Return [x, y] of the center of cell containing provided text 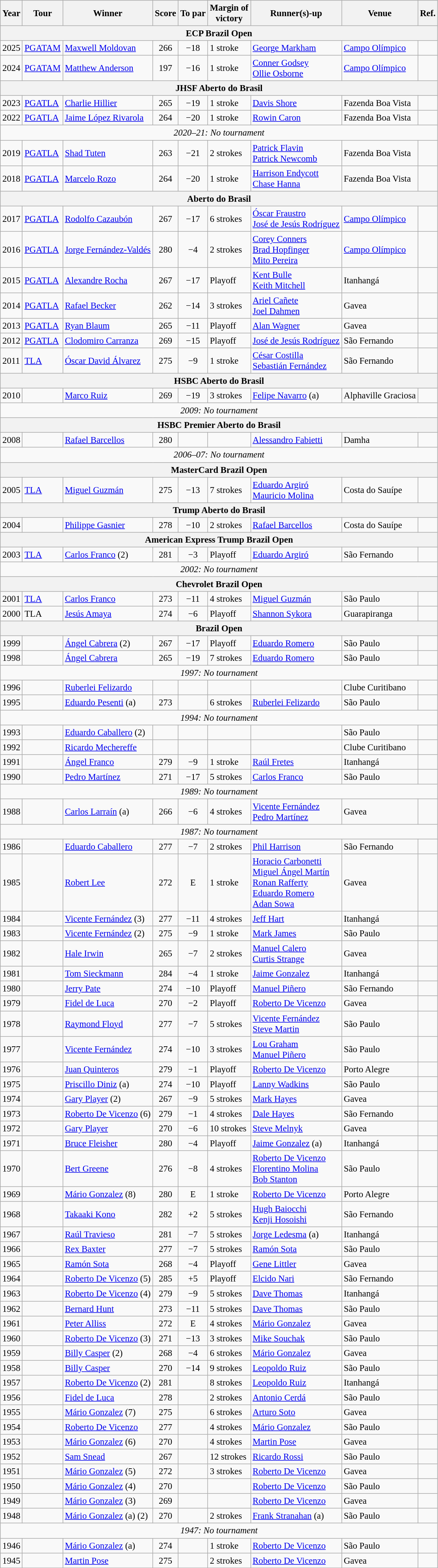
Óscar Fraustro José de Jesús Rodríguez [296, 218]
1946 [11, 1546]
1969 [11, 1194]
Vicente Fernández [108, 1049]
Aberto do Brasil [219, 199]
Dale Hayes [296, 1114]
1983 [11, 934]
1961 [11, 1323]
+2 [193, 1215]
Vicente Fernández Steve Martin [296, 1024]
1951 [11, 1471]
Óscar David Álvarez [108, 361]
Mário Gonzalez (3) [108, 1501]
2012 [11, 340]
Steve Melnyk [296, 1129]
Jesús Amaya [108, 614]
1965 [11, 1264]
José de Jesús Rodríguez [296, 340]
2004 [11, 525]
Marco Ruiz [108, 396]
Jeff Hart [296, 919]
2019 [11, 153]
1959 [11, 1353]
1996 [11, 688]
Horacio Carbonetti Miguel Ángel Martín Ronan Rafferty Eduardo Romero Adan Sowa [296, 883]
2003 [11, 554]
Roberto De Vicenzo (5) [108, 1279]
2025 [11, 48]
Alan Wagner [296, 326]
2024 [11, 69]
Phil Harrison [296, 846]
Sam Snead [108, 1457]
Mário Gonzalez (7) [108, 1412]
Raymond Floyd [108, 1024]
1977 [11, 1049]
1973 [11, 1114]
Carlos Franco (2) [108, 554]
Gary Player [108, 1129]
1987: No tournament [219, 832]
ECP Brazil Open [219, 33]
American Express Trump Brazil Open [219, 540]
Tom Sieckmann [108, 974]
To par [193, 13]
276 [165, 1169]
Shad Tuten [108, 153]
1988 [11, 812]
Mark James [296, 934]
Bert Greene [108, 1169]
1992 [11, 747]
1980 [11, 989]
Jaime López Rivarola [108, 118]
Mário Gonzalez (5) [108, 1471]
Mike Souchak [296, 1338]
2017 [11, 218]
1967 [11, 1235]
Davis Shore [296, 103]
Trump Aberto do Brasil [219, 510]
Lou Graham Manuel Piñero [296, 1049]
Eduardo Pesenti (a) [108, 703]
César Costilla Sebastián Fernández [296, 361]
Rowin Caron [296, 118]
1948 [11, 1516]
Vicente Fernández (3) [108, 919]
−16 [193, 69]
Mário Gonzalez (8) [108, 1194]
Alphaville Graciosa [380, 396]
Priscillo Diniz (a) [108, 1084]
George Markham [296, 48]
Mário Gonzalez (4) [108, 1486]
JHSF Aberto do Brasil [219, 88]
−8 [193, 1169]
1982 [11, 954]
1949 [11, 1501]
Roberto De Vicenzo (4) [108, 1294]
Maxwell Moldovan [108, 48]
Jaime Gonzalez (a) [296, 1143]
1990 [11, 777]
Frank Stranahan (a) [296, 1516]
Eduardo Argiró [296, 554]
Billy Casper [108, 1368]
Bernard Hunt [108, 1309]
Hale Irwin [108, 954]
1986 [11, 846]
1962 [11, 1309]
Carlos Larraín (a) [108, 812]
2023 [11, 103]
2020–21: No tournament [219, 133]
Patrick Flavin Patrick Newcomb [296, 153]
Ref. [428, 13]
Marcelo Rozo [108, 178]
Chevrolet Brazil Open [219, 584]
1976 [11, 1069]
1954 [11, 1427]
1998 [11, 658]
−18 [193, 48]
Felipe Navarro (a) [296, 396]
−3 [193, 554]
Ángel Franco [108, 762]
−21 [193, 153]
1950 [11, 1486]
Conner Godsey Ollie Osborne [296, 69]
Mário Gonzalez (a) (2) [108, 1516]
2001 [11, 599]
Hugh Baiocchi Kenji Hosoishi [296, 1215]
Brazil Open [219, 629]
1972 [11, 1129]
Ryan Blaum [108, 326]
Robert Lee [108, 883]
1955 [11, 1412]
1981 [11, 974]
2002: No tournament [219, 569]
Manuel Piñero [296, 989]
Damha [380, 440]
Jorge Ledesma (a) [296, 1235]
1952 [11, 1457]
Runner(s)-up [296, 13]
Elcido Nari [296, 1279]
1989: No tournament [219, 792]
Year [11, 13]
2006–07: No tournament [219, 455]
9 strokes [229, 1368]
1956 [11, 1397]
Antonio Cerdá [296, 1397]
1975 [11, 1084]
Ricardo Mechereffe [108, 747]
Jerry Pate [108, 989]
1958 [11, 1368]
2013 [11, 326]
2005 [11, 490]
Manuel Calero Curtis Strange [296, 954]
1997: No tournament [219, 673]
Takaaki Kono [108, 1215]
Charlie Hillier [108, 103]
Score [165, 13]
8 strokes [229, 1383]
1971 [11, 1143]
1968 [11, 1215]
Peter Alliss [108, 1323]
Roberto De Vicenzo (2) [108, 1383]
197 [165, 69]
Pedro Martínez [108, 777]
Rodolfo Cazaubón [108, 218]
1984 [11, 919]
2009: No tournament [219, 411]
Jorge Fernández-Valdés [108, 249]
284 [165, 974]
Tour [43, 13]
2016 [11, 249]
2014 [11, 306]
1945 [11, 1561]
285 [165, 1279]
263 [165, 153]
Lanny Wadkins [296, 1084]
1991 [11, 762]
Margin ofvictory [229, 13]
282 [165, 1215]
1960 [11, 1338]
10 strokes [229, 1129]
2011 [11, 361]
Rafael Becker [108, 306]
Eduardo Caballero (2) [108, 732]
Rex Baxter [108, 1249]
Matthew Anderson [108, 69]
Guarapiranga [380, 614]
1999 [11, 644]
Vicente Fernández Pedro Martínez [296, 812]
Bruce Fleisher [108, 1143]
Mark Hayes [296, 1099]
1953 [11, 1442]
Ángel Cabrera [108, 658]
Alexandre Rocha [108, 281]
−2 [193, 1004]
HSBC Premier Aberto do Brasil [219, 425]
Jaime Gonzalez [296, 974]
1978 [11, 1024]
Mário Gonzalez (6) [108, 1442]
1964 [11, 1279]
1974 [11, 1099]
1963 [11, 1294]
1947: No tournament [219, 1531]
MasterCard Brazil Open [219, 470]
2022 [11, 118]
Philippe Gasnier [108, 525]
−15 [193, 340]
Harrison Endycott Chase Hanna [296, 178]
HSBC Aberto do Brasil [219, 381]
262 [165, 306]
1970 [11, 1169]
Raúl Fretes [296, 762]
1957 [11, 1383]
Billy Casper (2) [108, 1353]
Gary Player (2) [108, 1099]
Gene Littler [296, 1264]
2015 [11, 281]
1994: No tournament [219, 718]
Kent Bulle Keith Mitchell [296, 281]
Venue [380, 13]
1979 [11, 1004]
Vicente Fernández (2) [108, 934]
+5 [193, 1279]
Shannon Sykora [296, 614]
Roberto De Vicenzo Florentino Molina Bob Stanton [296, 1169]
Mário Gonzalez (a) [108, 1546]
Arturo Soto [296, 1412]
Ángel Cabrera (2) [108, 644]
Alessandro Fabietti [296, 440]
Eduardo Argiró Mauricio Molina [296, 490]
Roberto De Vicenzo (3) [108, 1338]
Corey Conners Brad Hopfinger Mito Pereira [296, 249]
2000 [11, 614]
Ariel Cañete Joel Dahmen [296, 306]
Ricardo Rossi [296, 1457]
12 strokes [229, 1457]
2010 [11, 396]
Clodomiro Carranza [108, 340]
Eduardo Caballero [108, 846]
1966 [11, 1249]
Roberto De Vicenzo (6) [108, 1114]
Raúl Travieso [108, 1235]
2018 [11, 178]
1995 [11, 703]
Winner [108, 13]
1985 [11, 883]
2008 [11, 440]
1993 [11, 732]
Juan Quinteros [108, 1069]
